Search for the cell housing the specified text and yield its (x, y) center coordinate. 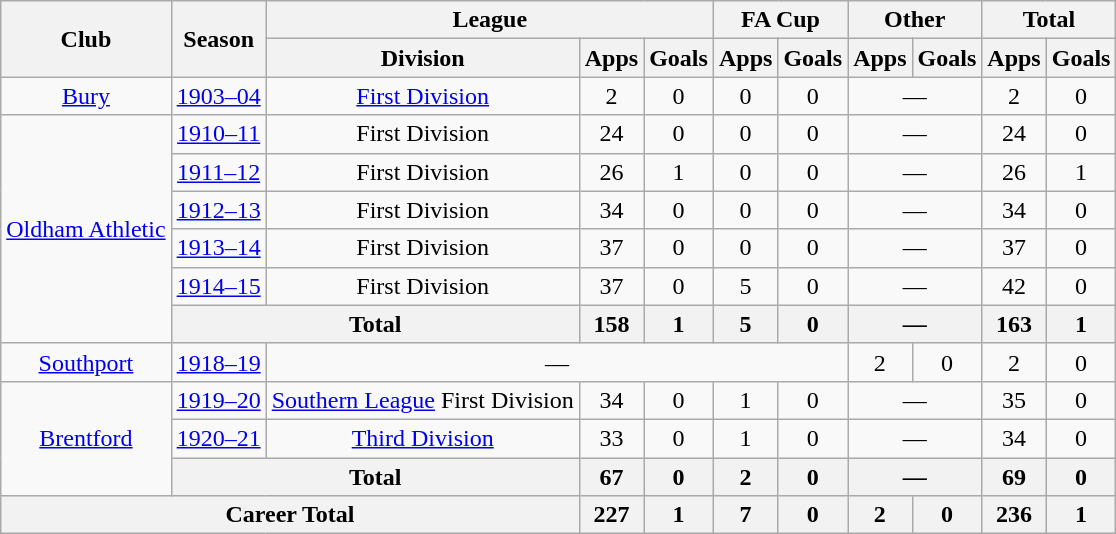
FA Cup (780, 20)
42 (1014, 286)
227 (611, 515)
1920–21 (218, 438)
Bury (86, 96)
Club (86, 39)
1918–19 (218, 362)
1913–14 (218, 248)
Southern League First Division (422, 400)
33 (611, 438)
Brentford (86, 438)
1910–11 (218, 134)
Division (422, 58)
1914–15 (218, 286)
7 (745, 515)
Season (218, 39)
1903–04 (218, 96)
67 (611, 477)
163 (1014, 324)
69 (1014, 477)
158 (611, 324)
236 (1014, 515)
Oldham Athletic (86, 229)
Southport (86, 362)
1919–20 (218, 400)
Third Division (422, 438)
League (490, 20)
Career Total (290, 515)
1912–13 (218, 210)
1911–12 (218, 172)
35 (1014, 400)
Other (915, 20)
